Output the (X, Y) coordinate of the center of the cell containing the given text.  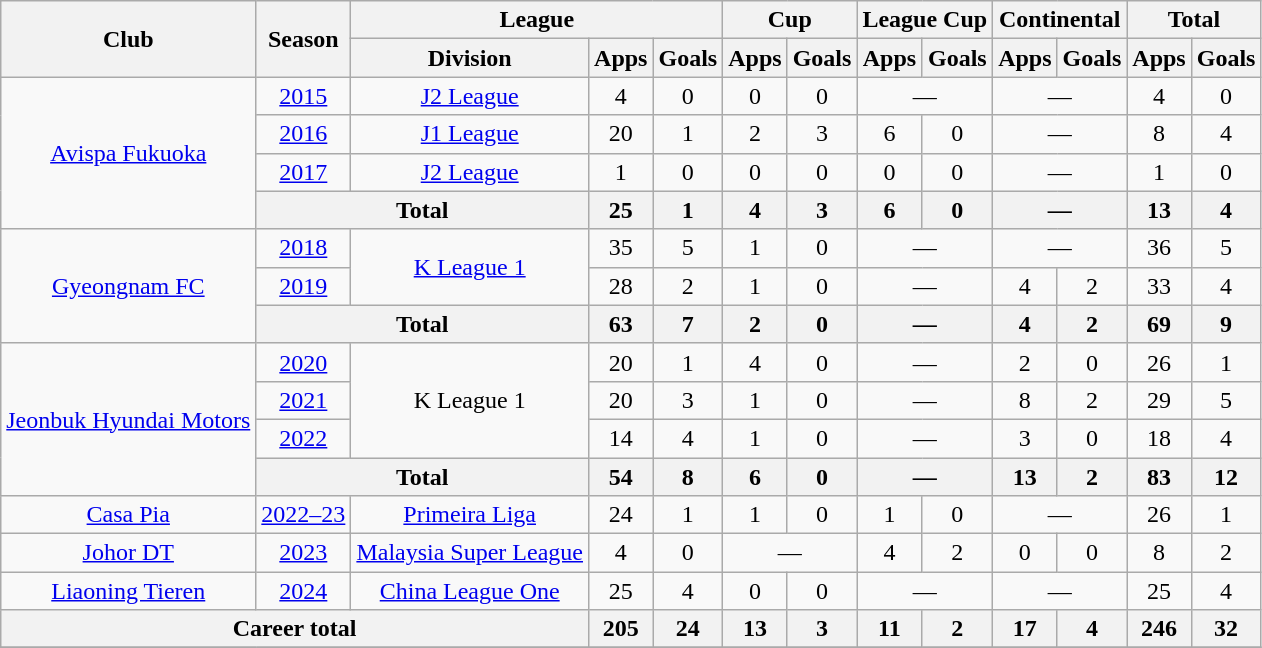
China League One (470, 591)
12 (1226, 477)
63 (621, 324)
League Cup (925, 20)
Avispa Fukuoka (128, 153)
36 (1159, 248)
Season (304, 39)
Johor DT (128, 553)
69 (1159, 324)
Cup (790, 20)
Casa Pia (128, 515)
Liaoning Tieren (128, 591)
J1 League (470, 134)
Jeonbuk Hyundai Motors (128, 419)
83 (1159, 477)
11 (890, 629)
32 (1226, 629)
2021 (304, 400)
2022–23 (304, 515)
54 (621, 477)
2022 (304, 438)
35 (621, 248)
7 (688, 324)
2017 (304, 172)
33 (1159, 286)
2016 (304, 134)
Malaysia Super League (470, 553)
28 (621, 286)
2019 (304, 286)
29 (1159, 400)
14 (621, 438)
Club (128, 39)
Primeira Liga (470, 515)
2024 (304, 591)
246 (1159, 629)
Continental (1060, 20)
2020 (304, 362)
9 (1226, 324)
18 (1159, 438)
Division (470, 58)
205 (621, 629)
League (537, 20)
2015 (304, 96)
2018 (304, 248)
Career total (295, 629)
2023 (304, 553)
Gyeongnam FC (128, 286)
17 (1025, 629)
